From the cell containing the given text, extract its center point as (X, Y) coordinate. 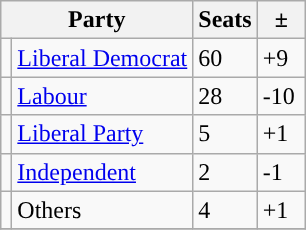
5 (225, 134)
2 (225, 172)
Seats (225, 20)
28 (225, 96)
Liberal Party (102, 134)
Others (102, 210)
-1 (281, 172)
Labour (102, 96)
Party (97, 20)
Liberal Democrat (102, 58)
Independent (102, 172)
4 (225, 210)
-10 (281, 96)
+9 (281, 58)
± (281, 20)
60 (225, 58)
